Output the (X, Y) coordinate of the center of the cell containing the given text.  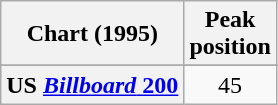
US Billboard 200 (92, 85)
45 (230, 85)
Chart (1995) (92, 34)
Peakposition (230, 34)
